For the text-containing cell, return its midpoint in (X, Y) coordinate format. 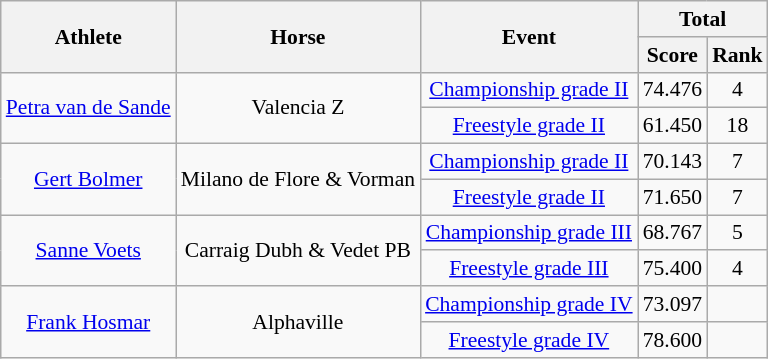
Athlete (88, 36)
Alphaville (298, 322)
78.600 (672, 340)
Rank (738, 55)
Carraig Dubh & Vedet PB (298, 250)
Freestyle grade III (529, 269)
Valencia Z (298, 108)
Event (529, 36)
Championship grade IV (529, 304)
73.097 (672, 304)
Gert Bolmer (88, 180)
Freestyle grade IV (529, 340)
Total (703, 19)
68.767 (672, 233)
Frank Hosmar (88, 322)
61.450 (672, 126)
74.476 (672, 90)
71.650 (672, 197)
Petra van de Sande (88, 108)
75.400 (672, 269)
5 (738, 233)
Score (672, 55)
Championship grade III (529, 233)
Horse (298, 36)
70.143 (672, 162)
18 (738, 126)
Milano de Flore & Vorman (298, 180)
Sanne Voets (88, 250)
